Extract the [x, y] coordinate from the center of the cell holding the provided text.  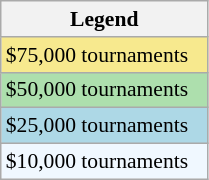
Legend [104, 19]
$50,000 tournaments [104, 90]
$10,000 tournaments [104, 162]
$75,000 tournaments [104, 55]
$25,000 tournaments [104, 126]
